From the cell containing the given text, extract its center point as [x, y] coordinate. 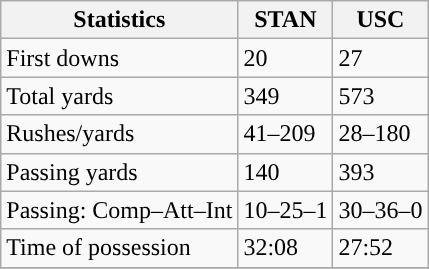
USC [380, 20]
28–180 [380, 134]
Statistics [120, 20]
27 [380, 58]
10–25–1 [286, 210]
32:08 [286, 248]
Time of possession [120, 248]
Passing: Comp–Att–Int [120, 210]
Passing yards [120, 172]
41–209 [286, 134]
Rushes/yards [120, 134]
30–36–0 [380, 210]
Total yards [120, 96]
393 [380, 172]
First downs [120, 58]
573 [380, 96]
27:52 [380, 248]
STAN [286, 20]
140 [286, 172]
20 [286, 58]
349 [286, 96]
